Capture the cell that displays the provided text and extract its [x, y] central coordinate. 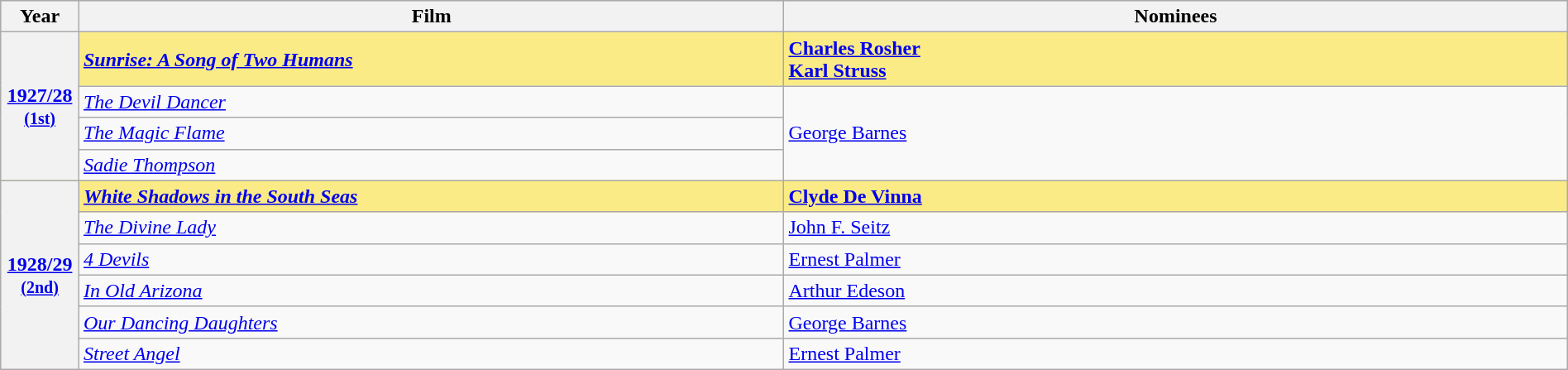
4 Devils [432, 259]
1928/29(2nd) [40, 275]
Clyde De Vinna [1176, 196]
1927/28(1st) [40, 106]
The Divine Lady [432, 228]
John F. Seitz [1176, 228]
Sunrise: A Song of Two Humans [432, 60]
Arthur Edeson [1176, 291]
Sadie Thompson [432, 165]
Year [40, 17]
The Magic Flame [432, 133]
Nominees [1176, 17]
Street Angel [432, 353]
In Old Arizona [432, 291]
White Shadows in the South Seas [432, 196]
Charles Rosher Karl Struss [1176, 60]
Our Dancing Daughters [432, 322]
The Devil Dancer [432, 102]
Film [432, 17]
